Locate the cell with the specified text and output its [x, y] center coordinate. 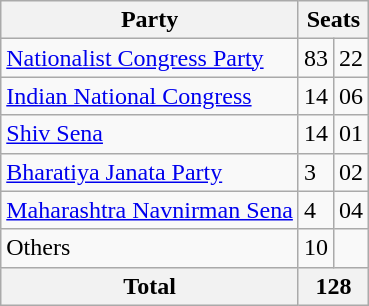
01 [350, 134]
Shiv Sena [150, 134]
Seats [333, 20]
10 [316, 248]
Total [150, 286]
Bharatiya Janata Party [150, 172]
Party [150, 20]
04 [350, 210]
02 [350, 172]
83 [316, 58]
4 [316, 210]
06 [350, 96]
128 [333, 286]
22 [350, 58]
3 [316, 172]
Indian National Congress [150, 96]
Maharashtra Navnirman Sena [150, 210]
Others [150, 248]
Nationalist Congress Party [150, 58]
